Extract the [x, y] coordinate from the center of the cell holding the provided text.  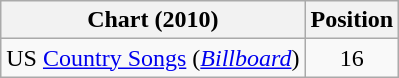
Chart (2010) [153, 20]
16 [352, 58]
US Country Songs (Billboard) [153, 58]
Position [352, 20]
